Scan for the cell matching the given text and deliver its [x, y] coordinate at center. 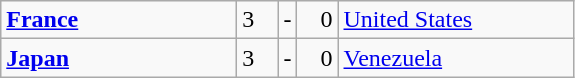
Venezuela [456, 58]
France [119, 20]
Japan [119, 58]
United States [456, 20]
